Pinpoint the cell where the given text exists, returning its (x, y) midpoint coordinate. 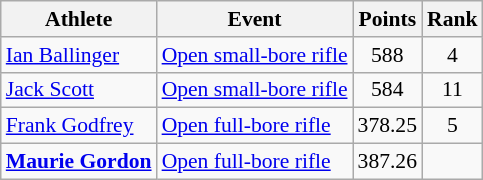
588 (388, 55)
Athlete (79, 19)
4 (452, 55)
Frank Godfrey (79, 126)
Points (388, 19)
378.25 (388, 126)
Maurie Gordon (79, 162)
387.26 (388, 162)
11 (452, 90)
Ian Ballinger (79, 55)
Jack Scott (79, 90)
Rank (452, 19)
Event (255, 19)
584 (388, 90)
5 (452, 126)
